Extract the [x, y] coordinate from the center of the cell holding the provided text.  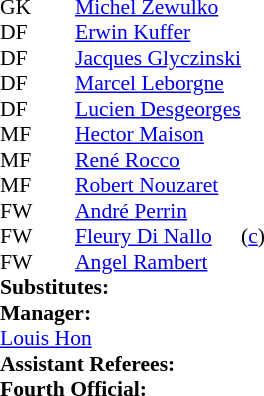
Hector Maison [158, 135]
Erwin Kuffer [158, 33]
Angel Rambert [158, 262]
Jacques Glyczinski [158, 58]
Substitutes: [120, 287]
Robert Nouzaret [158, 185]
Lucien Desgeorges [158, 109]
Manager: [120, 313]
René Rocco [158, 160]
Marcel Leborgne [158, 83]
André Perrin [158, 211]
Fleury Di Nallo [158, 237]
